Detect which cell encompasses the target text, then output its (x, y) center coordinate. 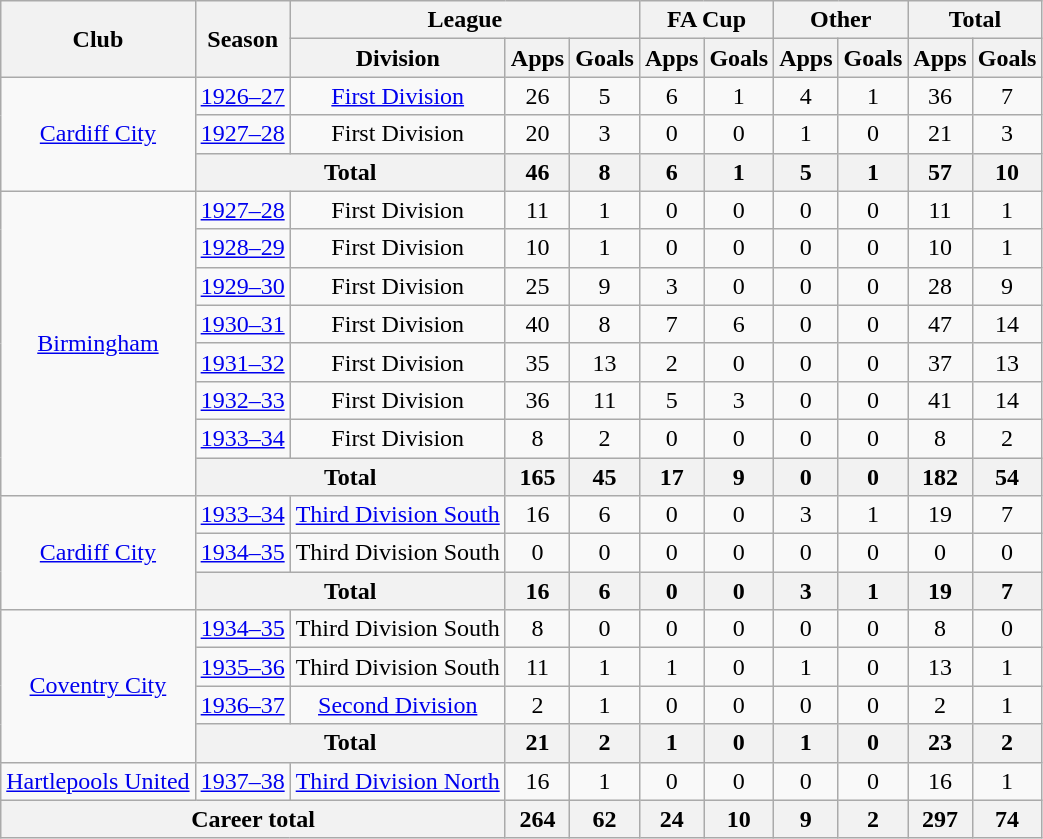
182 (940, 477)
46 (537, 172)
25 (537, 286)
Club (98, 39)
Season (242, 39)
1929–30 (242, 286)
4 (806, 96)
62 (605, 819)
Career total (254, 819)
Birmingham (98, 343)
1931–32 (242, 362)
54 (1007, 477)
165 (537, 477)
FA Cup (706, 20)
League (464, 20)
Second Division (398, 705)
1935–36 (242, 667)
1930–31 (242, 324)
1937–38 (242, 781)
Hartlepools United (98, 781)
45 (605, 477)
264 (537, 819)
47 (940, 324)
Other (841, 20)
1928–29 (242, 248)
37 (940, 362)
41 (940, 400)
297 (940, 819)
1936–37 (242, 705)
23 (940, 743)
Coventry City (98, 686)
17 (671, 477)
Division (398, 58)
Third Division North (398, 781)
26 (537, 96)
1926–27 (242, 96)
28 (940, 286)
1932–33 (242, 400)
20 (537, 134)
74 (1007, 819)
40 (537, 324)
57 (940, 172)
35 (537, 362)
24 (671, 819)
